Determine the [x, y] coordinate at the center of the cell enclosing the given text.  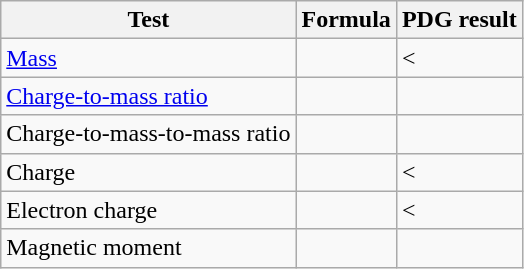
Magnetic moment [148, 248]
Mass [148, 58]
Charge [148, 172]
Charge-to-mass-to-mass ratio [148, 134]
Electron charge [148, 210]
Charge-to-mass ratio [148, 96]
PDG result [459, 20]
Test [148, 20]
Formula [346, 20]
